Find where the given text appears and provide that cell's center as (x, y) coordinate. 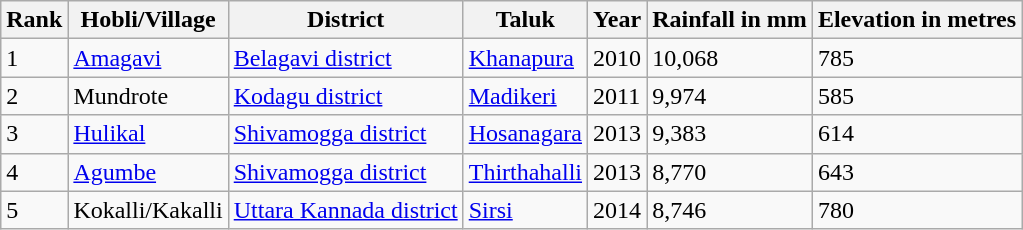
2014 (618, 210)
Agumbe (148, 172)
Uttara Kannada district (346, 210)
Kokalli/Kakalli (148, 210)
Thirthahalli (525, 172)
Rank (34, 20)
3 (34, 134)
Kodagu district (346, 96)
Mundrote (148, 96)
8,770 (730, 172)
780 (916, 210)
1 (34, 58)
10,068 (730, 58)
Year (618, 20)
Taluk (525, 20)
614 (916, 134)
2010 (618, 58)
5 (34, 210)
4 (34, 172)
Hosanagara (525, 134)
Madikeri (525, 96)
585 (916, 96)
Rainfall in mm (730, 20)
Amagavi (148, 58)
2 (34, 96)
Sirsi (525, 210)
Elevation in metres (916, 20)
643 (916, 172)
Hulikal (148, 134)
9,383 (730, 134)
2011 (618, 96)
8,746 (730, 210)
Khanapura (525, 58)
District (346, 20)
Hobli/Village (148, 20)
9,974 (730, 96)
785 (916, 58)
Belagavi district (346, 58)
